Identify which cell holds the provided text, then report its [X, Y] central coordinate. 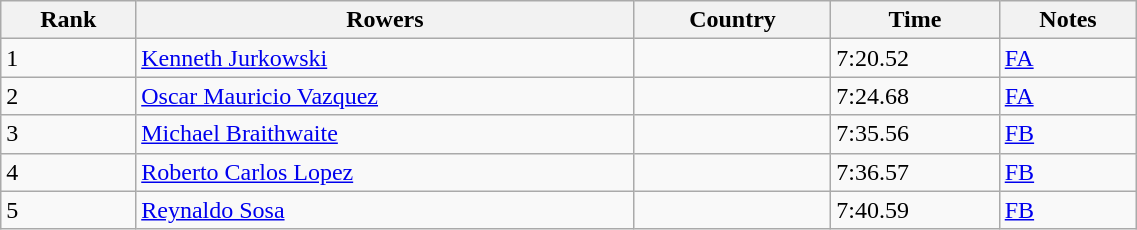
Notes [1068, 20]
7:35.56 [915, 134]
Rowers [386, 20]
Reynaldo Sosa [386, 210]
Rank [68, 20]
Michael Braithwaite [386, 134]
Time [915, 20]
2 [68, 96]
1 [68, 58]
7:40.59 [915, 210]
7:24.68 [915, 96]
Roberto Carlos Lopez [386, 172]
5 [68, 210]
7:36.57 [915, 172]
Country [732, 20]
7:20.52 [915, 58]
Oscar Mauricio Vazquez [386, 96]
4 [68, 172]
Kenneth Jurkowski [386, 58]
3 [68, 134]
